Capture the cell that displays the provided text and extract its [x, y] central coordinate. 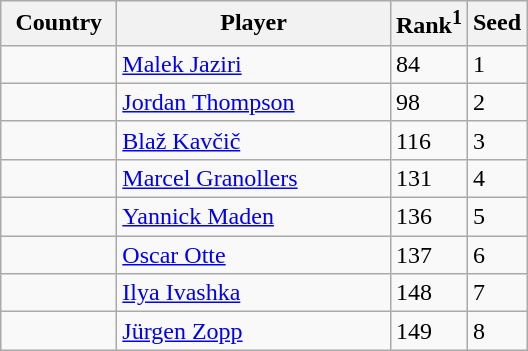
Jordan Thompson [254, 102]
Oscar Otte [254, 255]
131 [428, 178]
137 [428, 255]
148 [428, 293]
Rank1 [428, 24]
149 [428, 331]
1 [496, 64]
2 [496, 102]
Player [254, 24]
116 [428, 140]
6 [496, 255]
Jürgen Zopp [254, 331]
3 [496, 140]
98 [428, 102]
5 [496, 217]
Country [59, 24]
Ilya Ivashka [254, 293]
Marcel Granollers [254, 178]
4 [496, 178]
Seed [496, 24]
Blaž Kavčič [254, 140]
136 [428, 217]
7 [496, 293]
8 [496, 331]
84 [428, 64]
Malek Jaziri [254, 64]
Yannick Maden [254, 217]
